Provide the [x, y] coordinate of the cell's center where the given text is located.  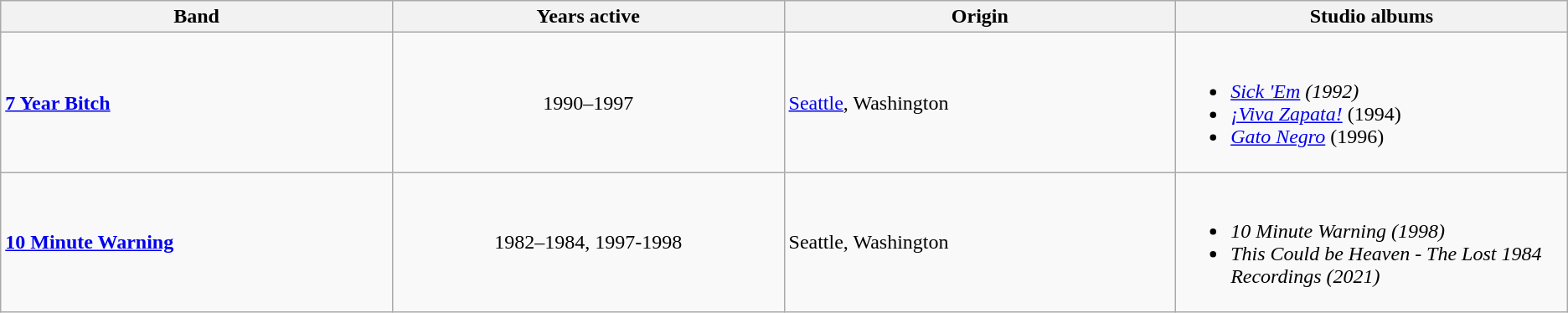
Band [197, 17]
7 Year Bitch [197, 102]
1982–1984, 1997-1998 [588, 243]
Years active [588, 17]
Sick 'Em (1992)¡Viva Zapata! (1994)Gato Negro (1996) [1372, 102]
10 Minute Warning (1998)This Could be Heaven - The Lost 1984 Recordings (2021) [1372, 243]
10 Minute Warning [197, 243]
Origin [980, 17]
1990–1997 [588, 102]
Studio albums [1372, 17]
